Detect which cell encompasses the target text, then output its (x, y) center coordinate. 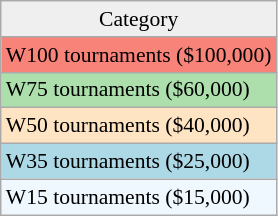
W75 tournaments ($60,000) (139, 90)
Category (139, 19)
W35 tournaments ($25,000) (139, 162)
W50 tournaments ($40,000) (139, 126)
W100 tournaments ($100,000) (139, 55)
W15 tournaments ($15,000) (139, 197)
